Detect which cell encompasses the target text, then output its (X, Y) center coordinate. 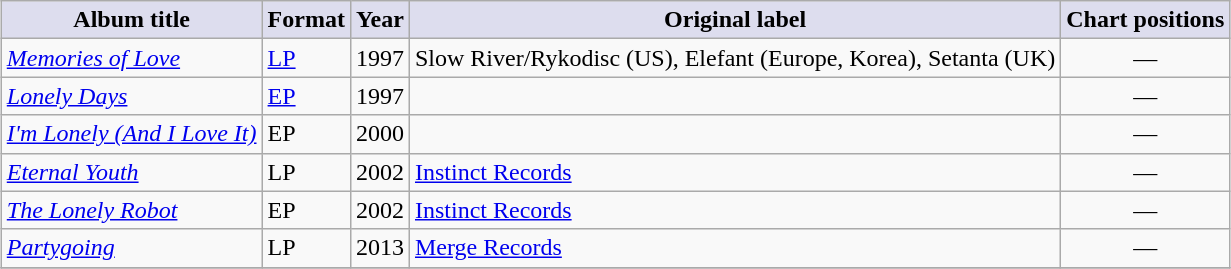
Original label (734, 20)
Lonely Days (132, 96)
2013 (380, 248)
I'm Lonely (And I Love It) (132, 134)
Chart positions (1146, 20)
Slow River/Rykodisc (US), Elefant (Europe, Korea), Setanta (UK) (734, 58)
Format (306, 20)
Eternal Youth (132, 172)
The Lonely Robot (132, 210)
Year (380, 20)
Memories of Love (132, 58)
Merge Records (734, 248)
2000 (380, 134)
Album title (132, 20)
Partygoing (132, 248)
